Scan for the cell matching the given text and deliver its [X, Y] coordinate at center. 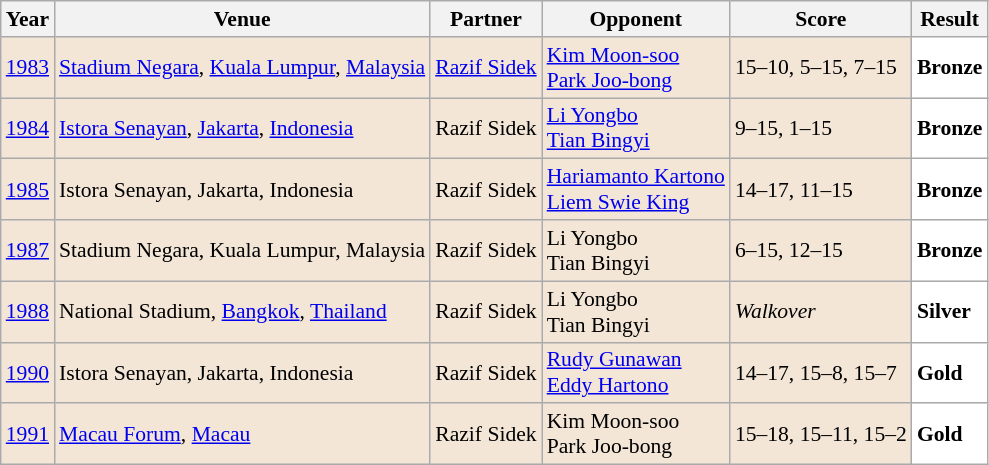
Walkover [821, 312]
15–10, 5–15, 7–15 [821, 68]
14–17, 15–8, 15–7 [821, 372]
15–18, 15–11, 15–2 [821, 434]
1991 [28, 434]
Macau Forum, Macau [242, 434]
Partner [486, 19]
Rudy Gunawan Eddy Hartono [636, 372]
1988 [28, 312]
Venue [242, 19]
Score [821, 19]
1990 [28, 372]
Result [950, 19]
1984 [28, 128]
National Stadium, Bangkok, Thailand [242, 312]
Hariamanto Kartono Liem Swie King [636, 190]
Silver [950, 312]
1987 [28, 250]
1985 [28, 190]
1983 [28, 68]
6–15, 12–15 [821, 250]
Opponent [636, 19]
14–17, 11–15 [821, 190]
9–15, 1–15 [821, 128]
Year [28, 19]
